Search for the cell housing the specified text and yield its [X, Y] center coordinate. 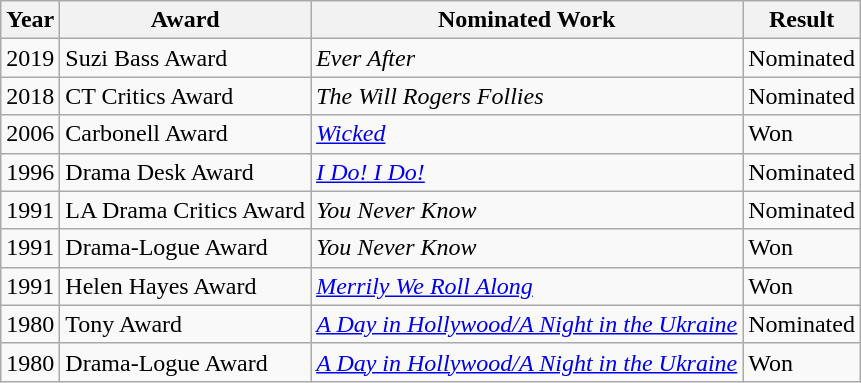
1996 [30, 172]
2018 [30, 96]
Year [30, 20]
Tony Award [186, 324]
Merrily We Roll Along [527, 286]
2006 [30, 134]
Helen Hayes Award [186, 286]
LA Drama Critics Award [186, 210]
Nominated Work [527, 20]
Result [802, 20]
Drama Desk Award [186, 172]
Award [186, 20]
Ever After [527, 58]
Suzi Bass Award [186, 58]
I Do! I Do! [527, 172]
CT Critics Award [186, 96]
Wicked [527, 134]
2019 [30, 58]
Carbonell Award [186, 134]
The Will Rogers Follies [527, 96]
